From the cell containing the given text, extract its center point as [x, y] coordinate. 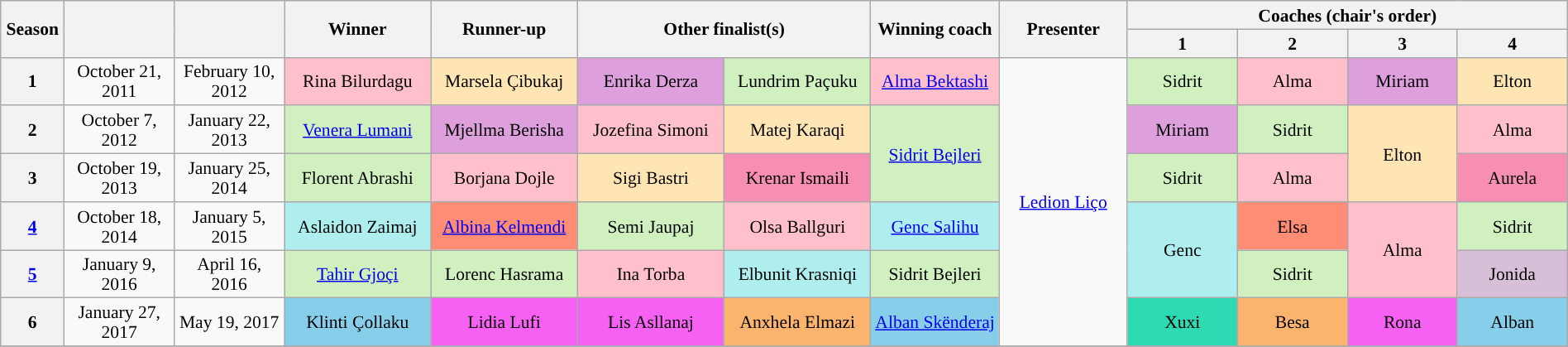
October 19, 2013 [119, 178]
Rona [1403, 322]
Lorenc Hasrama [504, 274]
Lidia Lufi [504, 322]
Season [33, 29]
Jozefina Simoni [650, 130]
Enrika Derza [650, 81]
Sigi Bastri [650, 178]
January 27, 2017 [119, 322]
Borjana Dojle [504, 178]
Winning coach [935, 29]
Albina Kelmendi [504, 226]
October 18, 2014 [119, 226]
Coaches (chair's order) [1347, 15]
Ledion Liço [1064, 202]
Alban Skënderaj [935, 322]
Tahir Gjoçi [357, 274]
May 19, 2017 [230, 322]
Marsela Çibukaj [504, 81]
Venera Lumani [357, 130]
Alban [1512, 322]
Runner-up [504, 29]
Lundrim Paçuku [797, 81]
Olsa Ballguri [797, 226]
Aslaidon Zaimaj [357, 226]
Jonida [1512, 274]
Besa [1292, 322]
Winner [357, 29]
Matej Karaqi [797, 130]
Krenar Ismaili [797, 178]
6 [33, 322]
January 5, 2015 [230, 226]
Mjellma Berisha [504, 130]
February 10, 2012 [230, 81]
Other finalist(s) [724, 29]
October 21, 2011 [119, 81]
5 [33, 274]
April 16, 2016 [230, 274]
Xuxi [1183, 322]
Genc Salihu [935, 226]
Elbunit Krasniqi [797, 274]
Lis Asllanaj [650, 322]
Elsa [1292, 226]
Semi Jaupaj [650, 226]
January 25, 2014 [230, 178]
Aurela [1512, 178]
Klinti Çollaku [357, 322]
Presenter [1064, 29]
Anxhela Elmazi [797, 322]
October 7, 2012 [119, 130]
Florent Abrashi [357, 178]
January 22, 2013 [230, 130]
Alma Bektashi [935, 81]
Ina Torba [650, 274]
Genc [1183, 250]
Rina Bilurdagu [357, 81]
January 9, 2016 [119, 274]
